Scan for the cell matching the given text and deliver its [x, y] coordinate at center. 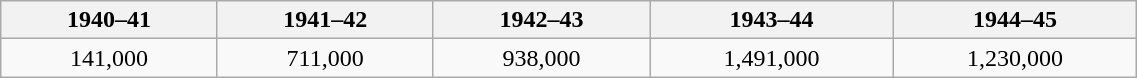
1943–44 [772, 20]
1944–45 [1015, 20]
1940–41 [109, 20]
1,491,000 [772, 58]
711,000 [325, 58]
141,000 [109, 58]
938,000 [541, 58]
1942–43 [541, 20]
1,230,000 [1015, 58]
1941–42 [325, 20]
